Extract the [x, y] coordinate from the center of the cell holding the provided text.  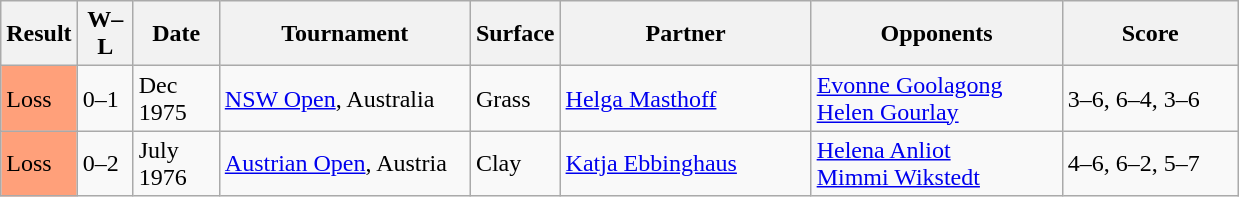
Result [39, 34]
Score [1150, 34]
0–2 [105, 164]
W–L [105, 34]
Partner [686, 34]
Helga Masthoff [686, 98]
4–6, 6–2, 5–7 [1150, 164]
Grass [515, 98]
3–6, 6–4, 3–6 [1150, 98]
Dec 1975 [176, 98]
NSW Open, Australia [344, 98]
Surface [515, 34]
July 1976 [176, 164]
Opponents [936, 34]
Evonne Goolagong Helen Gourlay [936, 98]
Date [176, 34]
Austrian Open, Austria [344, 164]
Katja Ebbinghaus [686, 164]
Tournament [344, 34]
Helena Anliot Mimmi Wikstedt [936, 164]
0–1 [105, 98]
Clay [515, 164]
